Detect which cell encompasses the target text, then output its (X, Y) center coordinate. 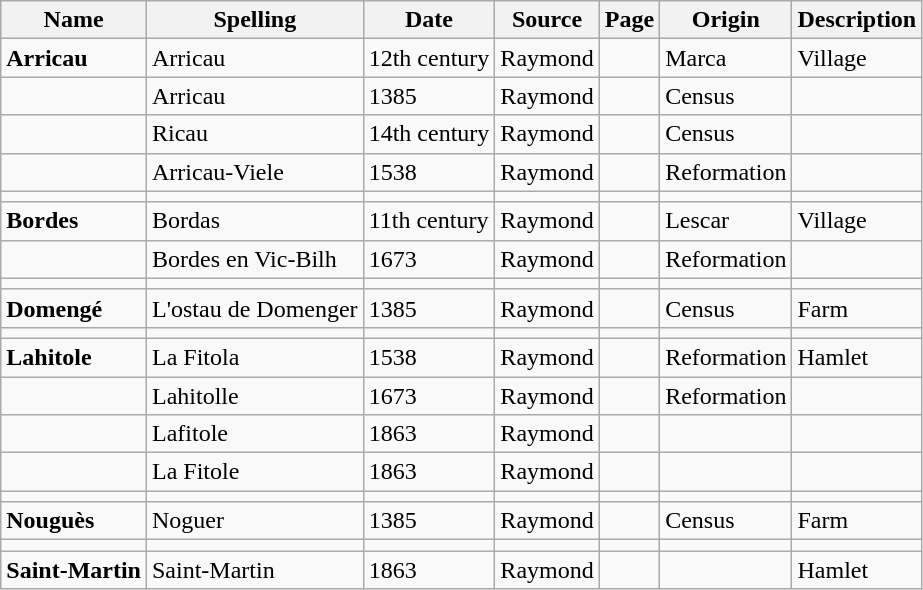
Bordes en Vic-Bilh (254, 259)
L'ostau de Domenger (254, 308)
Arricau-Viele (254, 172)
12th century (429, 58)
Origin (726, 20)
Page (629, 20)
Lafitole (254, 434)
Source (547, 20)
Bordes (74, 221)
Nouguès (74, 521)
La Fitole (254, 472)
Marca (726, 58)
Date (429, 20)
11th century (429, 221)
Name (74, 20)
Lescar (726, 221)
Bordas (254, 221)
Lahitole (74, 357)
Description (857, 20)
Noguer (254, 521)
Ricau (254, 134)
Domengé (74, 308)
14th century (429, 134)
La Fitola (254, 357)
Spelling (254, 20)
Lahitolle (254, 395)
